Scan for the cell matching the given text and deliver its [X, Y] coordinate at center. 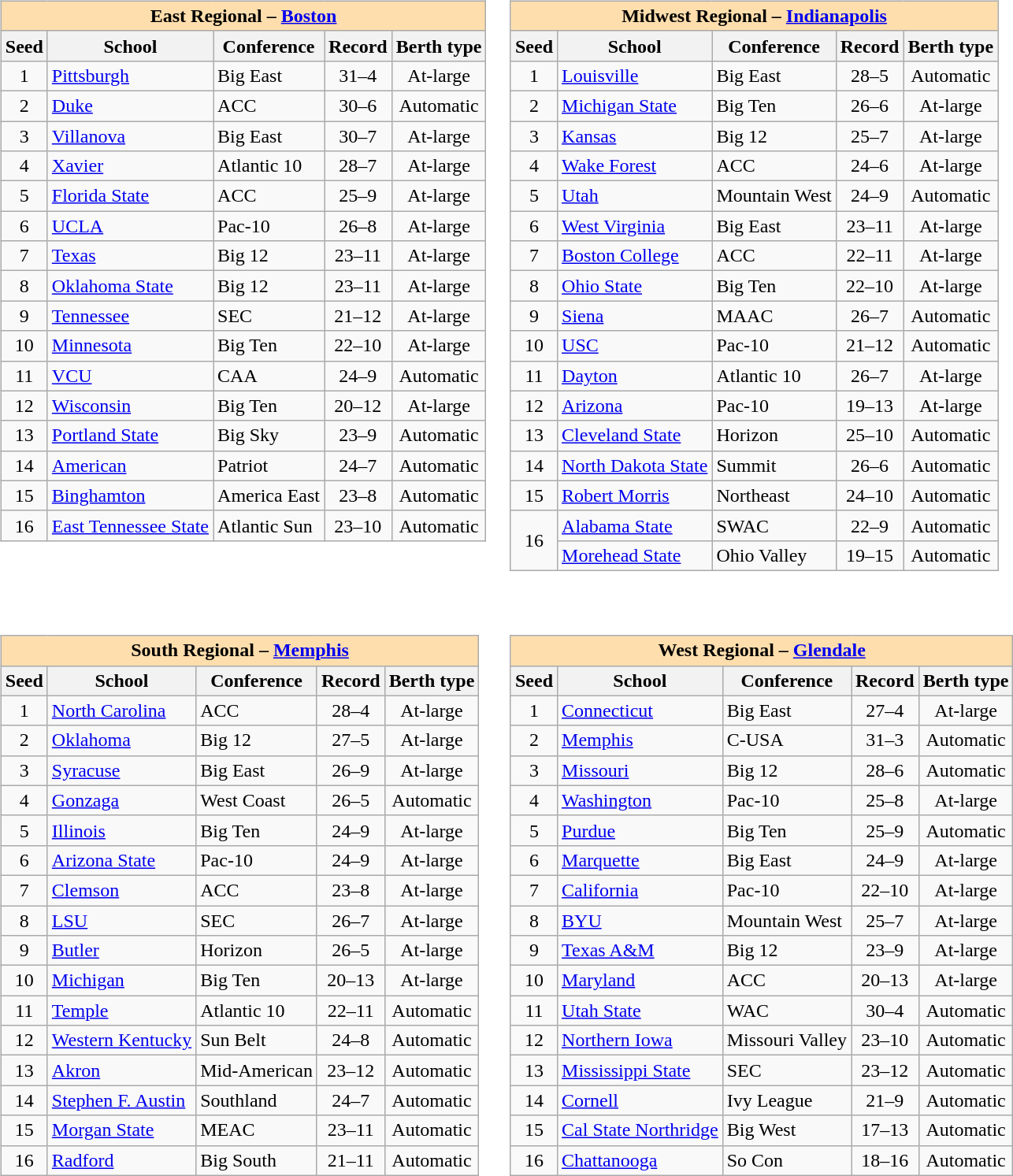
Ohio Valley [774, 555]
30–7 [358, 136]
West Coast [257, 800]
Ohio State [635, 286]
Akron [121, 1070]
Ivy League [786, 1100]
VCU [130, 376]
SWAC [774, 525]
17–13 [885, 1130]
MEAC [257, 1130]
Southland [257, 1100]
American [130, 466]
Cleveland State [635, 436]
Binghamton [130, 495]
Oklahoma [121, 740]
Missouri Valley [786, 1041]
19–13 [870, 406]
Sun Belt [257, 1041]
27–4 [885, 710]
South Regional – Memphis [239, 651]
Michigan [121, 981]
North Carolina [121, 710]
Missouri [640, 770]
Arizona [635, 406]
Duke [130, 106]
25–8 [885, 800]
Big South [257, 1160]
24–10 [870, 495]
30–6 [358, 106]
East Regional – Boston [243, 16]
Northeast [774, 495]
Arizona State [121, 860]
Dayton [635, 376]
Butler [121, 951]
31–4 [358, 76]
America East [269, 495]
Florida State [130, 196]
Maryland [640, 981]
27–5 [351, 740]
Cal State Northridge [640, 1130]
Atlantic Sun [269, 525]
Utah State [640, 1011]
Siena [635, 316]
Louisville [635, 76]
Temple [121, 1011]
28–5 [870, 76]
26–9 [351, 770]
California [640, 890]
Robert Morris [635, 495]
22–9 [870, 525]
28–6 [885, 770]
Pittsburgh [130, 76]
Stephen F. Austin [121, 1100]
So Con [786, 1160]
Midwest Regional – Indianapolis [754, 16]
24–8 [351, 1041]
CAA [269, 376]
Kansas [635, 136]
Summit [774, 466]
30–4 [885, 1011]
Alabama State [635, 525]
UCLA [130, 226]
USC [635, 346]
Wake Forest [635, 166]
Syracuse [121, 770]
Clemson [121, 890]
Morgan State [121, 1130]
Chattanooga [640, 1160]
31–3 [885, 740]
Big Sky [269, 436]
East Tennessee State [130, 525]
21–11 [351, 1160]
Mid-American [257, 1070]
26–8 [358, 226]
Memphis [640, 740]
Oklahoma State [130, 286]
Portland State [130, 436]
LSU [121, 921]
Xavier [130, 166]
WAC [786, 1011]
Connecticut [640, 710]
Mississippi State [640, 1070]
21–9 [885, 1100]
Texas [130, 256]
Northern Iowa [640, 1041]
Purdue [640, 830]
Washington [640, 800]
West Virginia [635, 226]
20–12 [358, 406]
North Dakota State [635, 466]
BYU [640, 921]
Minnesota [130, 346]
Morehead State [635, 555]
Gonzaga [121, 800]
Villanova [130, 136]
28–4 [351, 710]
Big West [786, 1130]
Michigan State [635, 106]
Patriot [269, 466]
Radford [121, 1160]
Utah [635, 196]
West Regional – Glendale [761, 651]
18–16 [885, 1160]
Western Kentucky [121, 1041]
C-USA [786, 740]
19–15 [870, 555]
MAAC [774, 316]
Boston College [635, 256]
Texas A&M [640, 951]
Illinois [121, 830]
24–6 [870, 166]
Wisconsin [130, 406]
Tennessee [130, 316]
28–7 [358, 166]
Marquette [640, 860]
25–10 [870, 436]
Cornell [640, 1100]
